Return the (X, Y) coordinate for the center point of the cell that contains the specified text.  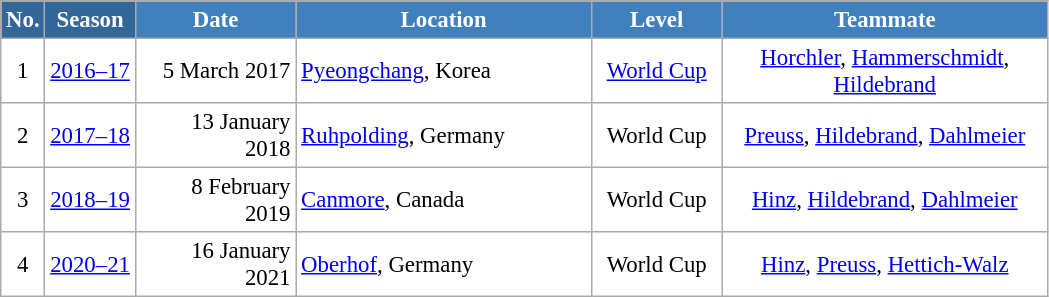
1 (23, 72)
2 (23, 136)
Oberhof, Germany (444, 264)
13 January 2018 (216, 136)
Hinz, Hildebrand, Dahlmeier (885, 200)
No. (23, 20)
8 February 2019 (216, 200)
2016–17 (90, 72)
Ruhpolding, Germany (444, 136)
2018–19 (90, 200)
5 March 2017 (216, 72)
Pyeongchang, Korea (444, 72)
Location (444, 20)
Level (656, 20)
2017–18 (90, 136)
4 (23, 264)
Date (216, 20)
Canmore, Canada (444, 200)
Horchler, Hammerschmidt, Hildebrand (885, 72)
Preuss, Hildebrand, Dahlmeier (885, 136)
Hinz, Preuss, Hettich-Walz (885, 264)
3 (23, 200)
2020–21 (90, 264)
16 January 2021 (216, 264)
Teammate (885, 20)
Season (90, 20)
